Provide the [x, y] coordinate of the cell's center where the given text is located.  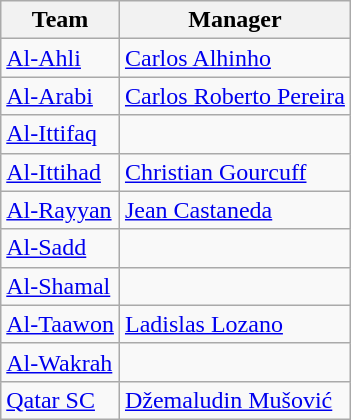
Al-Ittifaq [60, 134]
Džemaludin Mušović [234, 400]
Carlos Alhinho [234, 58]
Al-Shamal [60, 286]
Christian Gourcuff [234, 172]
Al-Arabi [60, 96]
Al-Wakrah [60, 362]
Al-Ahli [60, 58]
Al-Taawon [60, 324]
Al-Sadd [60, 248]
Qatar SC [60, 400]
Jean Castaneda [234, 210]
Al-Ittihad [60, 172]
Ladislas Lozano [234, 324]
Team [60, 20]
Al-Rayyan [60, 210]
Manager [234, 20]
Carlos Roberto Pereira [234, 96]
